Identify which cell holds the provided text, then report its [x, y] central coordinate. 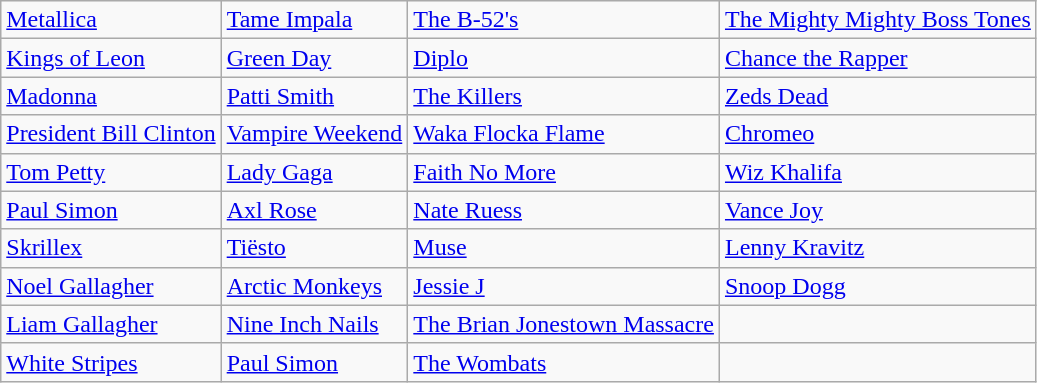
Chance the Rapper [878, 58]
Tame Impala [314, 20]
Zeds Dead [878, 96]
Lenny Kravitz [878, 248]
Wiz Khalifa [878, 172]
Skrillex [111, 248]
Green Day [314, 58]
Waka Flocka Flame [564, 134]
Nate Ruess [564, 210]
Jessie J [564, 286]
Tom Petty [111, 172]
Arctic Monkeys [314, 286]
Patti Smith [314, 96]
Diplo [564, 58]
Madonna [111, 96]
President Bill Clinton [111, 134]
Nine Inch Nails [314, 324]
The Killers [564, 96]
Lady Gaga [314, 172]
The B-52's [564, 20]
The Brian Jonestown Massacre [564, 324]
Snoop Dogg [878, 286]
Noel Gallagher [111, 286]
Liam Gallagher [111, 324]
Chromeo [878, 134]
The Wombats [564, 362]
Axl Rose [314, 210]
The Mighty Mighty Boss Tones [878, 20]
Muse [564, 248]
Metallica [111, 20]
Faith No More [564, 172]
White Stripes [111, 362]
Tiësto [314, 248]
Kings of Leon [111, 58]
Vance Joy [878, 210]
Vampire Weekend [314, 134]
